From the cell containing the given text, extract its center point as [X, Y] coordinate. 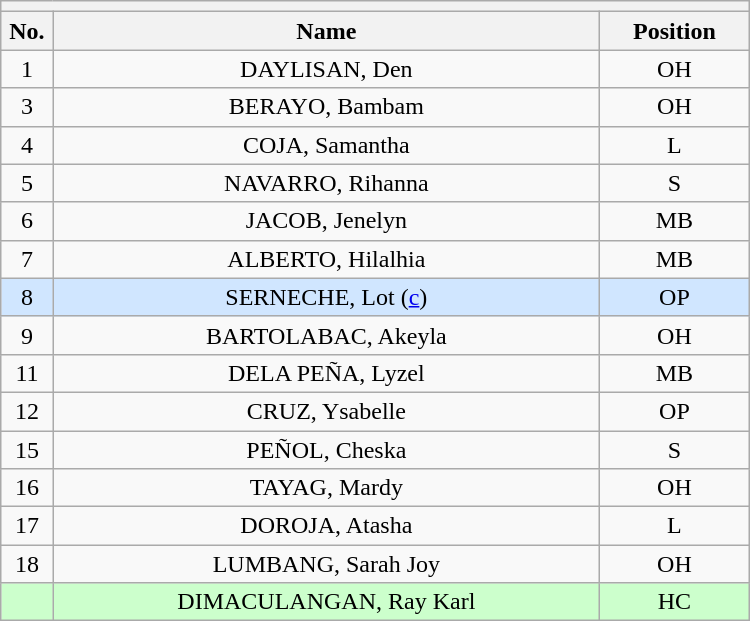
1 [27, 69]
JACOB, Jenelyn [326, 221]
DOROJA, Atasha [326, 526]
PEÑOL, Cheska [326, 449]
No. [27, 31]
BARTOLABAC, Akeyla [326, 335]
HC [675, 602]
DIMACULANGAN, Ray Karl [326, 602]
17 [27, 526]
ALBERTO, Hilalhia [326, 259]
11 [27, 373]
Position [675, 31]
15 [27, 449]
TAYAG, Mardy [326, 488]
DELA PEÑA, Lyzel [326, 373]
18 [27, 564]
7 [27, 259]
5 [27, 183]
CRUZ, Ysabelle [326, 411]
6 [27, 221]
BERAYO, Bambam [326, 107]
COJA, Samantha [326, 145]
9 [27, 335]
Name [326, 31]
NAVARRO, Rihanna [326, 183]
DAYLISAN, Den [326, 69]
8 [27, 297]
3 [27, 107]
16 [27, 488]
4 [27, 145]
SERNECHE, Lot (c) [326, 297]
LUMBANG, Sarah Joy [326, 564]
12 [27, 411]
